For the text-containing cell, return its midpoint in (x, y) coordinate format. 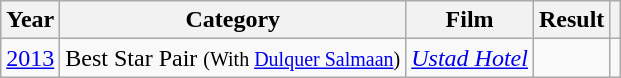
Ustad Hotel (470, 58)
Result (571, 20)
2013 (30, 58)
Category (233, 20)
Film (470, 20)
Best Star Pair (With Dulquer Salmaan) (233, 58)
Year (30, 20)
